Locate the cell with the specified text and output its (X, Y) center coordinate. 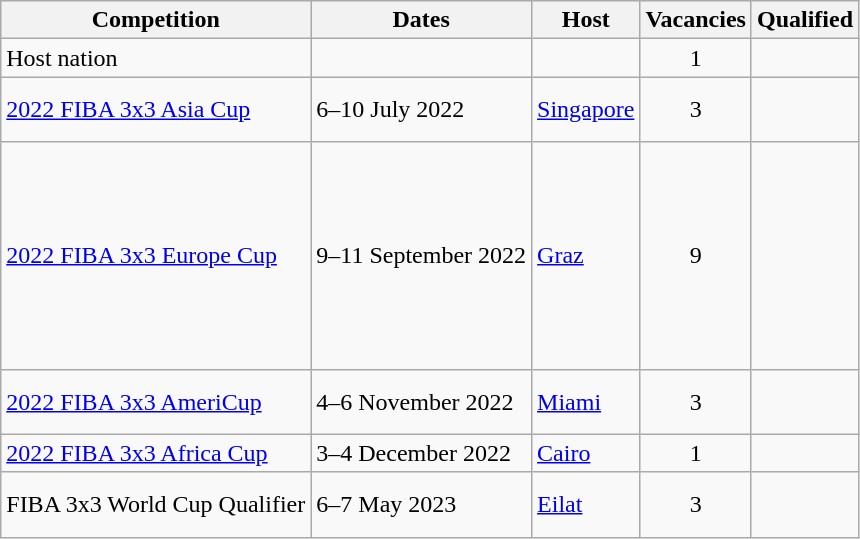
2022 FIBA 3x3 AmeriCup (156, 402)
Host nation (156, 58)
3–4 December 2022 (422, 453)
Graz (586, 256)
Vacancies (696, 20)
4–6 November 2022 (422, 402)
9 (696, 256)
9–11 September 2022 (422, 256)
Miami (586, 402)
6–7 May 2023 (422, 504)
Competition (156, 20)
6–10 July 2022 (422, 110)
Singapore (586, 110)
Qualified (804, 20)
Eilat (586, 504)
2022 FIBA 3x3 Europe Cup (156, 256)
Cairo (586, 453)
2022 FIBA 3x3 Asia Cup (156, 110)
Dates (422, 20)
2022 FIBA 3x3 Africa Cup (156, 453)
Host (586, 20)
FIBA 3x3 World Cup Qualifier (156, 504)
